Determine the (x, y) coordinate at the center of the cell enclosing the given text.  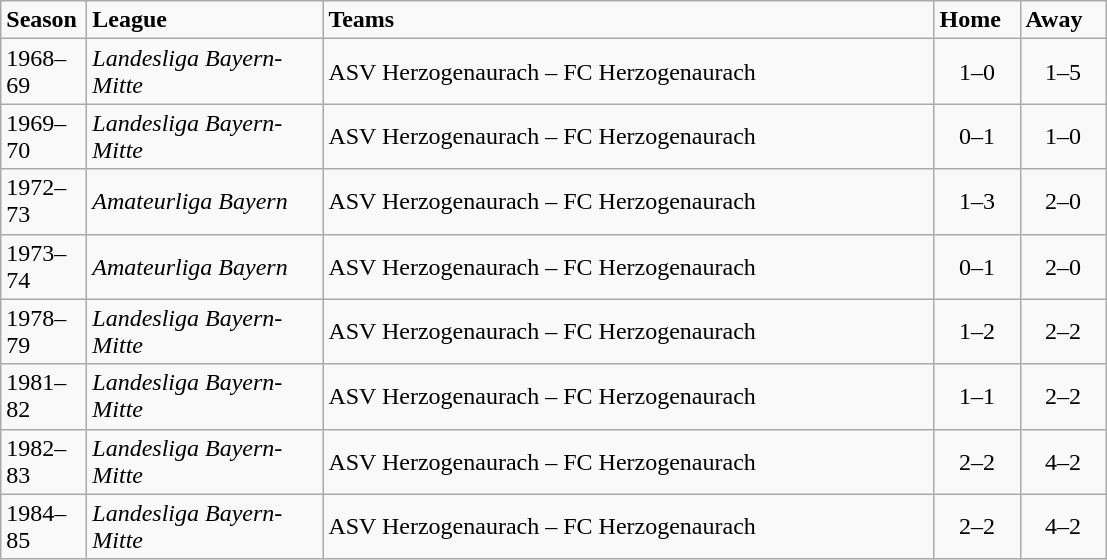
Teams (628, 20)
Home (977, 20)
1–2 (977, 332)
1972–73 (44, 202)
1984–85 (44, 526)
1973–74 (44, 266)
1–1 (977, 396)
1969–70 (44, 136)
Season (44, 20)
1–5 (1063, 72)
1968–69 (44, 72)
Away (1063, 20)
1982–83 (44, 462)
1981–82 (44, 396)
League (205, 20)
1–3 (977, 202)
1978–79 (44, 332)
